Return [X, Y] of the center of cell containing provided text 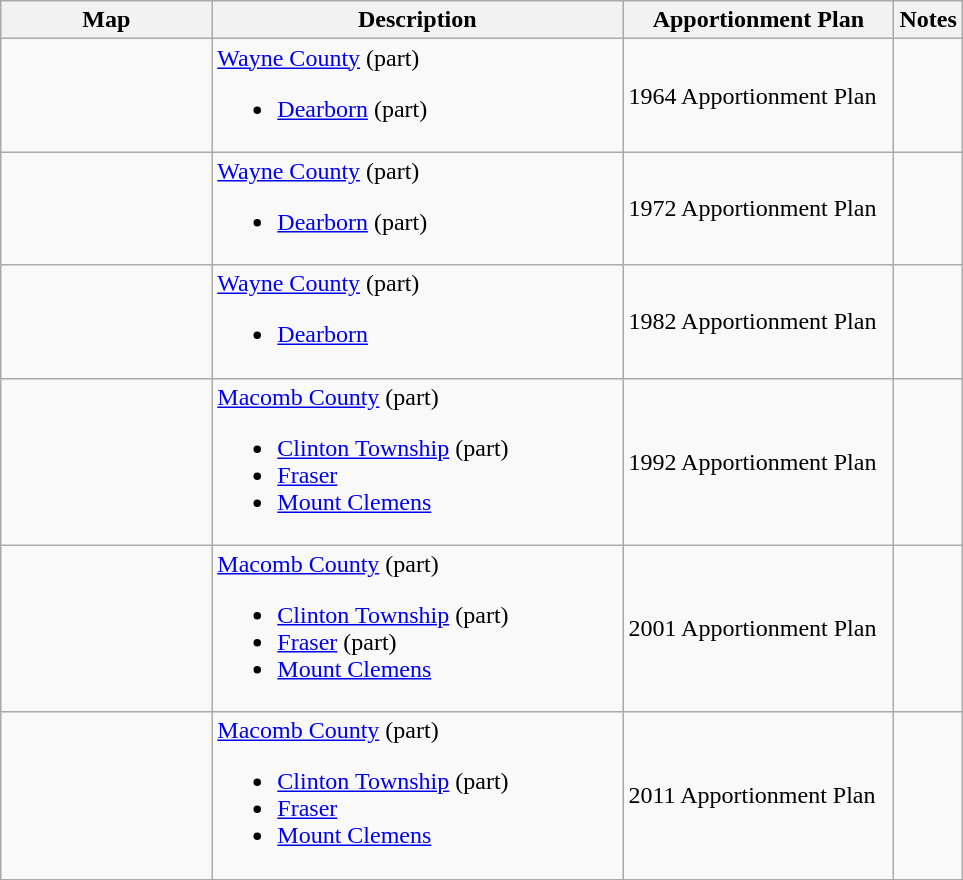
Map [106, 20]
Macomb County (part)Clinton Township (part)Fraser (part)Mount Clemens [418, 628]
2011 Apportionment Plan [758, 796]
2001 Apportionment Plan [758, 628]
1964 Apportionment Plan [758, 96]
Notes [928, 20]
1992 Apportionment Plan [758, 462]
1972 Apportionment Plan [758, 208]
Wayne County (part)Dearborn [418, 322]
Apportionment Plan [758, 20]
1982 Apportionment Plan [758, 322]
Description [418, 20]
